Return [X, Y] of the center of cell containing provided text 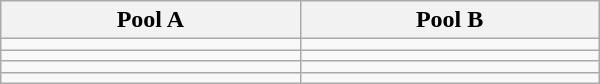
Pool A [150, 20]
Pool B [450, 20]
